Scan for the cell matching the given text and deliver its (x, y) coordinate at center. 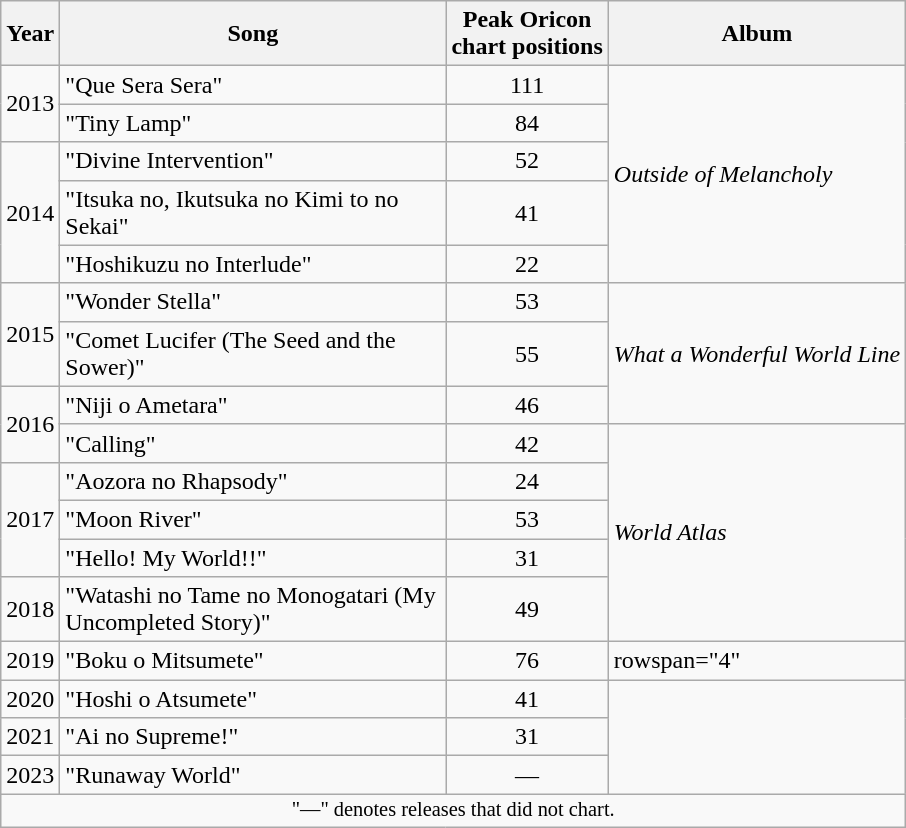
111 (527, 85)
46 (527, 405)
2019 (30, 661)
"Hoshikuzu no Interlude" (253, 264)
"Niji o Ametara" (253, 405)
— (527, 775)
What a Wonderful World Line (756, 354)
22 (527, 264)
Song (253, 34)
2016 (30, 424)
76 (527, 661)
rowspan="4" (756, 661)
World Atlas (756, 532)
Outside of Melancholy (756, 174)
Peak Oricon chart positions (527, 34)
"Watashi no Tame no Monogatari (My Uncompleted Story)" (253, 610)
49 (527, 610)
"Moon River" (253, 519)
"Tiny Lamp" (253, 123)
2014 (30, 212)
"Hoshi o Atsumete" (253, 699)
84 (527, 123)
Year (30, 34)
42 (527, 443)
"Runaway World" (253, 775)
"Comet Lucifer (The Seed and the Sower)" (253, 354)
2021 (30, 737)
"Que Sera Sera" (253, 85)
Album (756, 34)
2017 (30, 519)
"Itsuka no, Ikutsuka no Kimi to no Sekai" (253, 212)
"Calling" (253, 443)
"Aozora no Rhapsody" (253, 481)
"Divine Intervention" (253, 161)
2020 (30, 699)
24 (527, 481)
2018 (30, 610)
"Hello! My World!!" (253, 557)
52 (527, 161)
2013 (30, 104)
"Boku o Mitsumete" (253, 661)
2023 (30, 775)
"Ai no Supreme!" (253, 737)
"—" denotes releases that did not chart. (454, 811)
"Wonder Stella" (253, 302)
55 (527, 354)
2015 (30, 334)
